Output the (X, Y) coordinate of the center of the cell containing the given text.  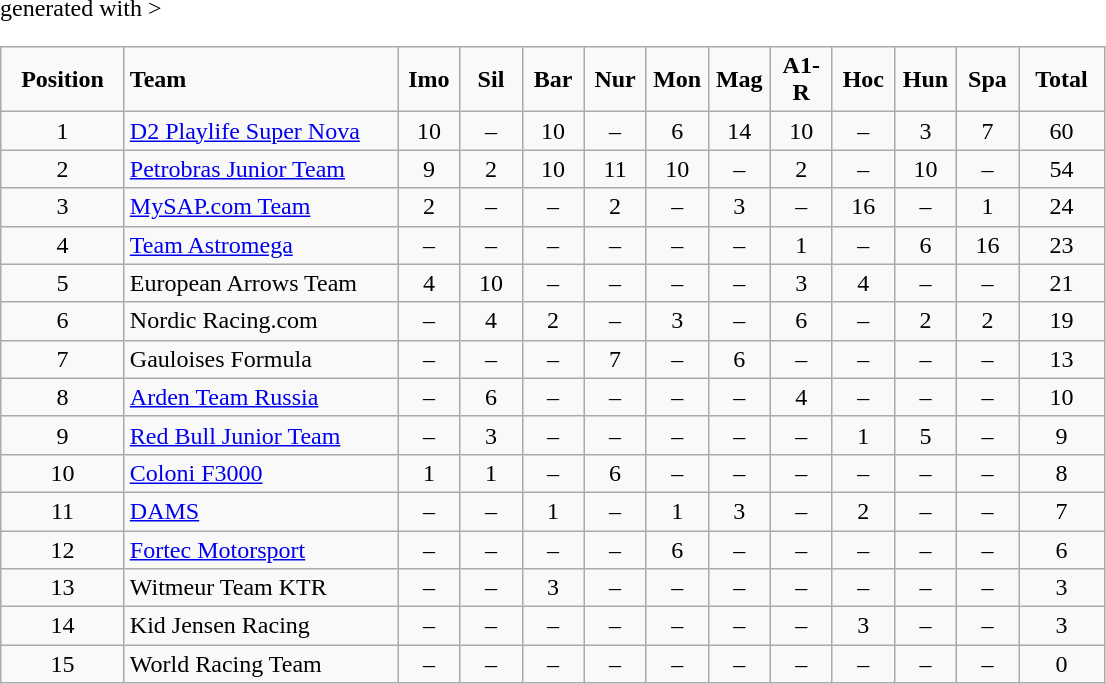
D2 Playlife Super Nova (261, 131)
Kid Jensen Racing (261, 626)
Team Astromega (261, 245)
A1-R (801, 80)
Bar (553, 80)
54 (1061, 169)
Red Bull Junior Team (261, 435)
Gauloises Formula (261, 359)
15 (63, 664)
Hoc (863, 80)
Mon (677, 80)
Sil (491, 80)
Mag (739, 80)
21 (1061, 283)
World Racing Team (261, 664)
Position (63, 80)
Arden Team Russia (261, 397)
European Arrows Team (261, 283)
Witmeur Team KTR (261, 588)
12 (63, 549)
24 (1061, 207)
Fortec Motorsport (261, 549)
Team (261, 80)
Imo (429, 80)
Nur (615, 80)
Coloni F3000 (261, 473)
Total (1061, 80)
60 (1061, 131)
0 (1061, 664)
Hun (925, 80)
MySAP.com Team (261, 207)
19 (1061, 321)
DAMS (261, 511)
Spa (987, 80)
Nordic Racing.com (261, 321)
Petrobras Junior Team (261, 169)
23 (1061, 245)
